Locate the cell with the specified text and output its (x, y) center coordinate. 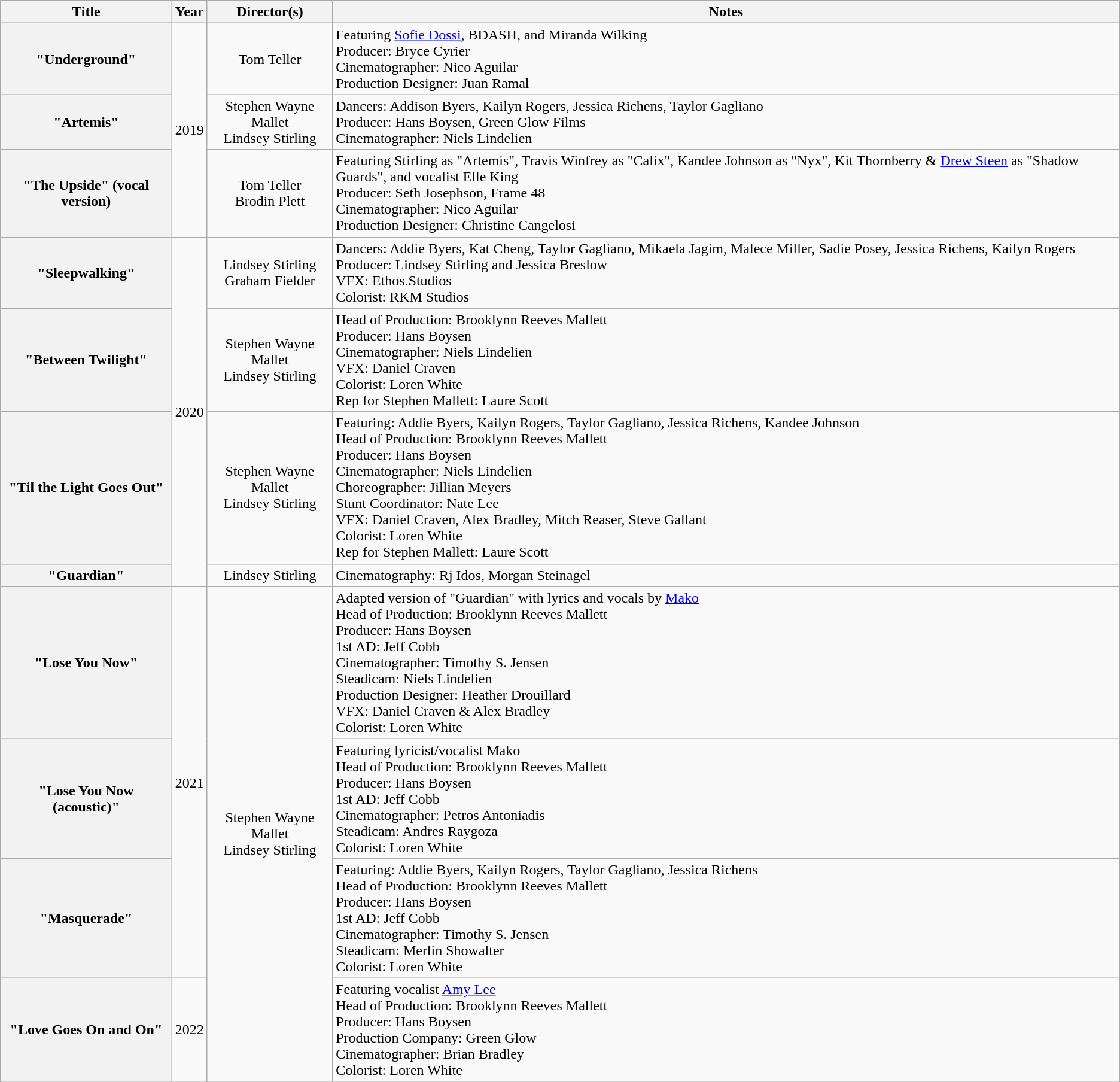
2021 (189, 782)
"Sleepwalking" (86, 273)
Dancers: Addison Byers, Kailyn Rogers, Jessica Richens, Taylor GaglianoProducer: Hans Boysen, Green Glow FilmsCinematographer: Niels Lindelien (726, 122)
Cinematography: Rj Idos, Morgan Steinagel (726, 575)
Notes (726, 12)
Lindsey StirlingGraham Fielder (270, 273)
2020 (189, 412)
2019 (189, 130)
"Lose You Now" (86, 662)
"Masquerade" (86, 918)
"Artemis" (86, 122)
Featuring Sofie Dossi, BDASH, and Miranda WilkingProducer: Bryce CyrierCinematographer: Nico AguilarProduction Designer: Juan Ramal (726, 59)
Year (189, 12)
Tom TellerBrodin Plett (270, 193)
"Love Goes On and On" (86, 1029)
Lindsey Stirling (270, 575)
Director(s) (270, 12)
Tom Teller (270, 59)
"Underground" (86, 59)
"Lose You Now (acoustic)" (86, 798)
2022 (189, 1029)
"The Upside" (vocal version) (86, 193)
"Til the Light Goes Out" (86, 488)
"Guardian" (86, 575)
"Between Twilight" (86, 360)
Title (86, 12)
